From the cell containing the given text, extract its center point as [X, Y] coordinate. 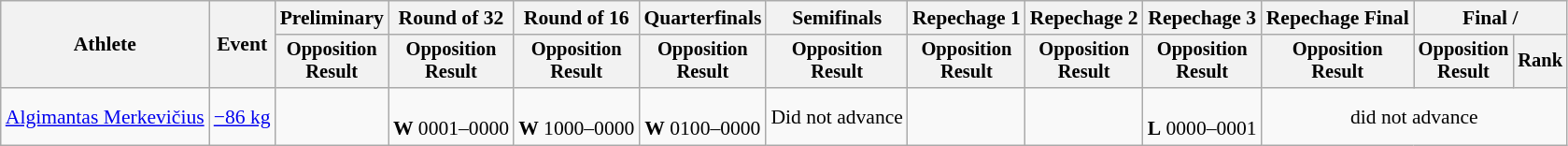
Quarterfinals [702, 18]
Repechage Final [1337, 18]
W 0100–0000 [702, 116]
Repechage 1 [967, 18]
Repechage 3 [1203, 18]
W 0001–0000 [451, 116]
Preliminary [332, 18]
Repechage 2 [1084, 18]
W 1000–0000 [576, 116]
Rank [1540, 62]
Event [243, 45]
Athlete [105, 45]
did not advance [1414, 116]
Semifinals [837, 18]
−86 kg [243, 116]
Round of 16 [576, 18]
L 0000–0001 [1203, 116]
Round of 32 [451, 18]
Did not advance [837, 116]
Final / [1490, 18]
Algimantas Merkevičius [105, 116]
